Locate the cell with the specified text and output its (X, Y) center coordinate. 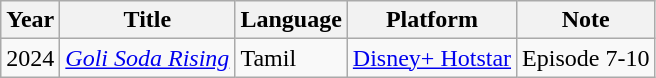
Goli Soda Rising (148, 58)
Platform (432, 20)
Title (148, 20)
2024 (30, 58)
Tamil (291, 58)
Note (586, 20)
Episode 7-10 (586, 58)
Year (30, 20)
Disney+ Hotstar (432, 58)
Language (291, 20)
